Return the [x, y] coordinate for the center point of the cell that contains the specified text.  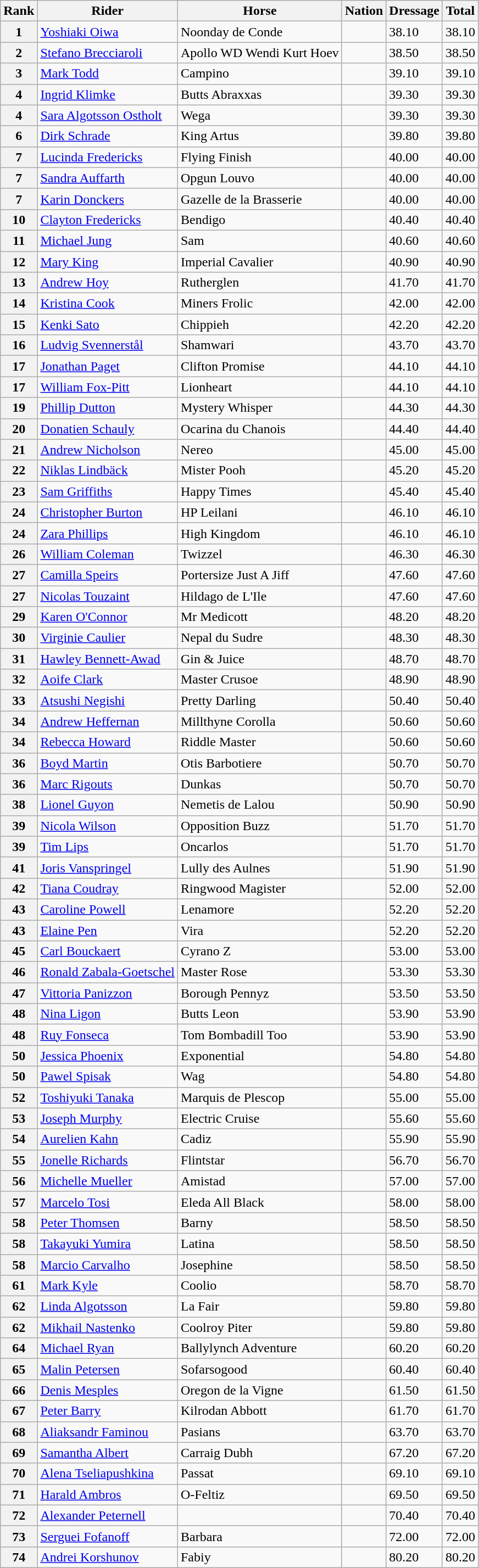
Vittoria Panizzon [108, 993]
Dunkas [259, 784]
Tom Bombadill Too [259, 1035]
Aliaksandr Faminou [108, 1432]
Nation [364, 11]
30 [19, 638]
William Fox-Pitt [108, 387]
66 [19, 1390]
Electric Cruise [259, 1118]
Rebecca Howard [108, 742]
Riddle Master [259, 742]
Mystery Whisper [259, 408]
Barny [259, 1223]
Virginie Caulier [108, 638]
Sam Griffiths [108, 491]
Carl Bouckaert [108, 951]
Lully des Aulnes [259, 867]
Miners Frolic [259, 304]
Master Crusoe [259, 680]
54 [19, 1139]
Karin Donckers [108, 199]
Vira [259, 931]
Mark Todd [108, 74]
70 [19, 1474]
Andrew Nicholson [108, 450]
Mister Pooh [259, 471]
Mr Medicott [259, 617]
Camilla Speirs [108, 575]
Jonathan Paget [108, 366]
Dirk Schrade [108, 136]
20 [19, 429]
23 [19, 491]
Marcio Carvalho [108, 1264]
Lucinda Fredericks [108, 157]
Nepal du Sudre [259, 638]
1 [19, 32]
Ronald Zabala-Goetschel [108, 972]
Opgun Louvo [259, 178]
Michelle Mueller [108, 1181]
Aurelien Kahn [108, 1139]
Ingrid Klimke [108, 94]
Samantha Albert [108, 1453]
3 [19, 74]
15 [19, 324]
56 [19, 1181]
Malin Petersen [108, 1369]
King Artus [259, 136]
Bendigo [259, 220]
Master Rose [259, 972]
32 [19, 680]
Latina [259, 1244]
Gazelle de la Brasserie [259, 199]
53 [19, 1118]
Andrew Heffernan [108, 721]
Cyrano Z [259, 951]
Nereo [259, 450]
74 [19, 1557]
Alexander Peternell [108, 1515]
Pretty Darling [259, 701]
Happy Times [259, 491]
12 [19, 262]
Yoshiaki Oiwa [108, 32]
Mark Kyle [108, 1286]
13 [19, 283]
Flintstar [259, 1160]
Harald Ambros [108, 1494]
Kilrodan Abbott [259, 1411]
Millthyne Corolla [259, 721]
57 [19, 1202]
Dressage [414, 11]
Caroline Powell [108, 909]
Nicola Wilson [108, 826]
Takayuki Yumira [108, 1244]
Andrew Hoy [108, 283]
Wega [259, 115]
Kristina Cook [108, 304]
Tim Lips [108, 847]
Barbara [259, 1536]
Joris Vanspringel [108, 867]
La Fair [259, 1307]
Donatien Schauly [108, 429]
38 [19, 805]
Denis Mesples [108, 1390]
HP Leilani [259, 512]
Fabiy [259, 1557]
Mary King [108, 262]
Ringwood Magister [259, 888]
Borough Pennyz [259, 993]
61 [19, 1286]
Coolio [259, 1286]
Cadiz [259, 1139]
William Coleman [108, 554]
65 [19, 1369]
Elaine Pen [108, 931]
Exponential [259, 1056]
Total [460, 11]
26 [19, 554]
Sara Algotsson Ostholt [108, 115]
Gin & Juice [259, 659]
Butts Abraxxas [259, 94]
Stefano Brecciaroli [108, 53]
Marc Rigouts [108, 784]
Christopher Burton [108, 512]
Marcelo Tosi [108, 1202]
Jonelle Richards [108, 1160]
10 [19, 220]
Karen O'Connor [108, 617]
Opposition Buzz [259, 826]
Sandra Auffarth [108, 178]
Alena Tseliapushkina [108, 1474]
19 [19, 408]
Lionel Guyon [108, 805]
6 [19, 136]
Pasians [259, 1432]
69 [19, 1453]
42 [19, 888]
Andrei Korshunov [108, 1557]
Oregon de la Vigne [259, 1390]
Flying Finish [259, 157]
Atsushi Negishi [108, 701]
21 [19, 450]
14 [19, 304]
Oncarlos [259, 847]
Passat [259, 1474]
Rider [108, 11]
Chippieh [259, 324]
Noonday de Conde [259, 32]
31 [19, 659]
46 [19, 972]
Clayton Fredericks [108, 220]
Joseph Murphy [108, 1118]
Butts Leon [259, 1014]
2 [19, 53]
47 [19, 993]
Josephine [259, 1264]
16 [19, 345]
Rank [19, 11]
Shamwari [259, 345]
29 [19, 617]
Peter Thomsen [108, 1223]
Ludvig Svennerstål [108, 345]
73 [19, 1536]
Campino [259, 74]
Toshiyuki Tanaka [108, 1097]
33 [19, 701]
Clifton Promise [259, 366]
71 [19, 1494]
O-Feltiz [259, 1494]
52 [19, 1097]
Nemetis de Lalou [259, 805]
Kenki Sato [108, 324]
55 [19, 1160]
Coolroy Piter [259, 1328]
Boyd Martin [108, 763]
Michael Jung [108, 240]
11 [19, 240]
Nicolas Touzaint [108, 596]
Horse [259, 11]
45 [19, 951]
Michael Ryan [108, 1348]
Sofarsogood [259, 1369]
Twizzel [259, 554]
41 [19, 867]
Marquis de Plescop [259, 1097]
Niklas Lindbäck [108, 471]
68 [19, 1432]
22 [19, 471]
Lenamore [259, 909]
67 [19, 1411]
Nina Ligon [108, 1014]
Peter Barry [108, 1411]
Serguei Fofanoff [108, 1536]
Jessica Phoenix [108, 1056]
Wag [259, 1077]
Hildago de L'Ile [259, 596]
Ruy Fonseca [108, 1035]
Amistad [259, 1181]
64 [19, 1348]
Hawley Bennett-Awad [108, 659]
Pawel Spisak [108, 1077]
Mikhail Nastenko [108, 1328]
High Kingdom [259, 533]
Portersize Just A Jiff [259, 575]
Zara Phillips [108, 533]
Linda Algotsson [108, 1307]
72 [19, 1515]
Sam [259, 240]
Tiana Coudray [108, 888]
Lionheart [259, 387]
Eleda All Black [259, 1202]
Ballylynch Adventure [259, 1348]
Rutherglen [259, 283]
Imperial Cavalier [259, 262]
Apollo WD Wendi Kurt Hoev [259, 53]
Otis Barbotiere [259, 763]
Carraig Dubh [259, 1453]
Aoife Clark [108, 680]
Ocarina du Chanois [259, 429]
Phillip Dutton [108, 408]
